Identify which cell holds the provided text, then report its [X, Y] central coordinate. 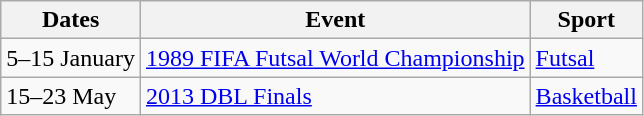
1989 FIFA Futsal World Championship [335, 58]
5–15 January [71, 58]
15–23 May [71, 96]
Futsal [586, 58]
Dates [71, 20]
Event [335, 20]
2013 DBL Finals [335, 96]
Basketball [586, 96]
Sport [586, 20]
